Find where the given text appears and provide that cell's center as [X, Y] coordinate. 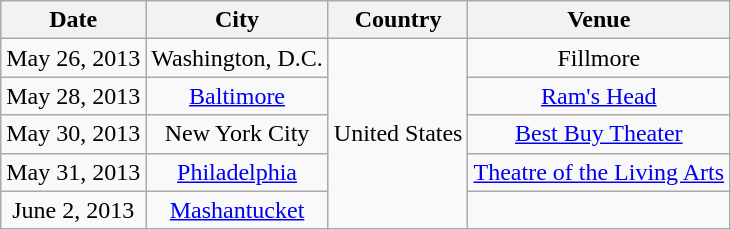
Baltimore [237, 96]
June 2, 2013 [74, 210]
Date [74, 20]
May 28, 2013 [74, 96]
Mashantucket [237, 210]
New York City [237, 134]
United States [398, 134]
May 30, 2013 [74, 134]
May 31, 2013 [74, 172]
Best Buy Theater [599, 134]
Venue [599, 20]
Washington, D.C. [237, 58]
Fillmore [599, 58]
Theatre of the Living Arts [599, 172]
City [237, 20]
May 26, 2013 [74, 58]
Philadelphia [237, 172]
Ram's Head [599, 96]
Country [398, 20]
